Detect which cell encompasses the target text, then output its (x, y) center coordinate. 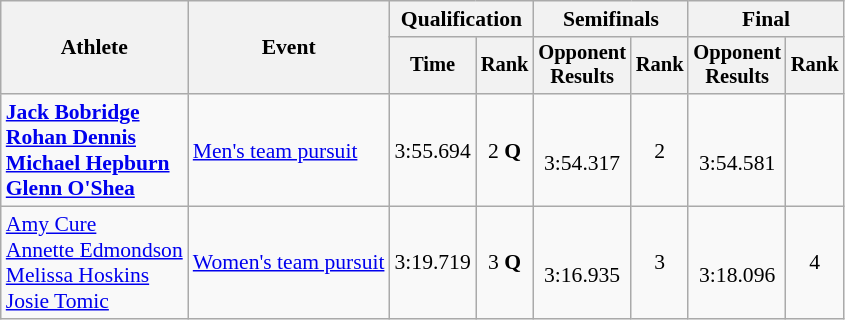
3:18.096 (736, 263)
Men's team pursuit (289, 150)
3 Q (505, 263)
3:54.317 (582, 150)
Athlete (94, 48)
3:55.694 (432, 150)
Women's team pursuit (289, 263)
3:19.719 (432, 263)
Jack BobridgeRohan DennisMichael HepburnGlenn O'Shea (94, 150)
Qualification (461, 19)
Semifinals (610, 19)
4 (815, 263)
Final (766, 19)
3:16.935 (582, 263)
Amy CureAnnette EdmondsonMelissa HoskinsJosie Tomic (94, 263)
Time (432, 66)
3 (660, 263)
2 (660, 150)
3:54.581 (736, 150)
2 Q (505, 150)
Event (289, 48)
